Pinpoint the cell where the given text exists, returning its (x, y) midpoint coordinate. 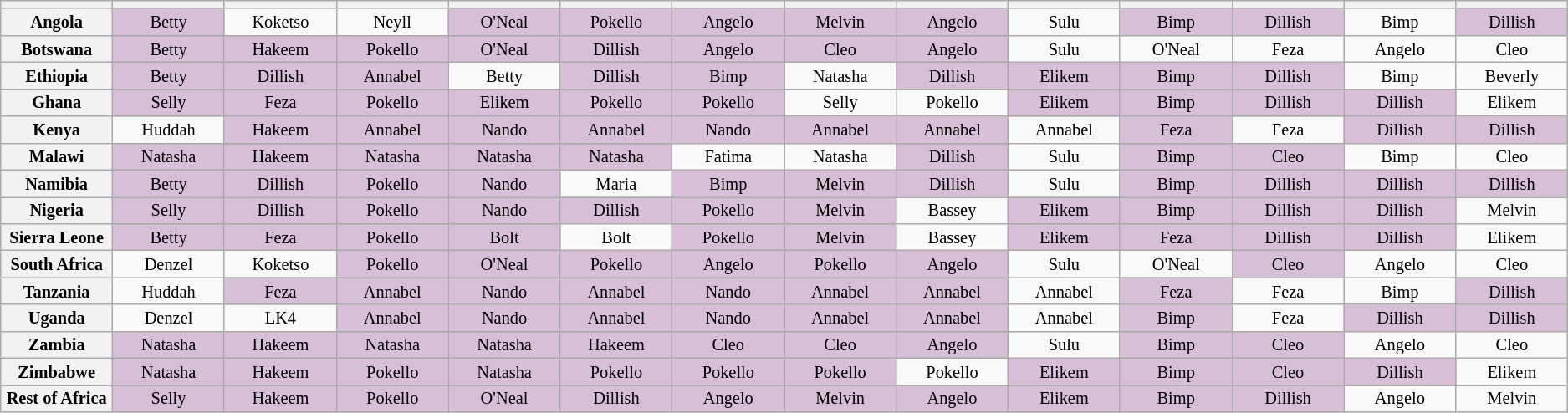
South Africa (57, 263)
Tanzania (57, 291)
Malawi (57, 156)
Zambia (57, 344)
Nigeria (57, 210)
Angola (57, 22)
Uganda (57, 318)
Rest of Africa (57, 398)
Ethiopia (57, 75)
Botswana (57, 48)
Beverly (1512, 75)
Zimbabwe (57, 371)
Ghana (57, 102)
Kenya (57, 130)
Sierra Leone (57, 237)
Namibia (57, 183)
Maria (616, 183)
Neyll (392, 22)
LK4 (280, 318)
Fatima (728, 156)
